Pinpoint the cell where the given text exists, returning its [X, Y] midpoint coordinate. 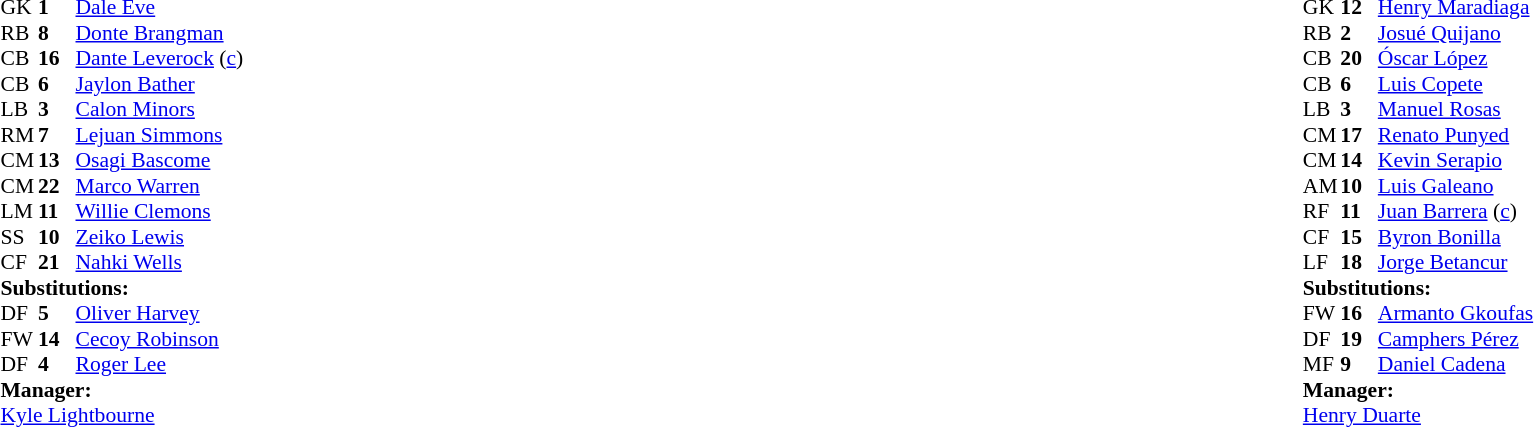
Willie Clemons [160, 211]
Donte Brangman [160, 33]
Jorge Betancur [1456, 263]
LF [1322, 263]
Armanto Gkoufas [1456, 313]
AM [1322, 186]
RM [19, 135]
RF [1322, 211]
Camphers Pérez [1456, 339]
Jaylon Bather [160, 84]
19 [1359, 339]
20 [1359, 59]
Nahki Wells [160, 263]
Daniel Cadena [1456, 365]
Byron Bonilla [1456, 237]
Renato Punyed [1456, 135]
Osagi Bascome [160, 161]
18 [1359, 263]
Luis Galeano [1456, 186]
9 [1359, 365]
Lejuan Simmons [160, 135]
13 [57, 161]
22 [57, 186]
5 [57, 313]
SS [19, 237]
Dante Leverock (c) [160, 59]
2 [1359, 33]
Marco Warren [160, 186]
Calon Minors [160, 109]
Manuel Rosas [1456, 109]
Luis Copete [1456, 84]
4 [57, 365]
Kevin Serapio [1456, 161]
Óscar López [1456, 59]
LM [19, 211]
Josué Quijano [1456, 33]
7 [57, 135]
21 [57, 263]
Juan Barrera (c) [1456, 211]
Roger Lee [160, 365]
15 [1359, 237]
MF [1322, 365]
Zeiko Lewis [160, 237]
17 [1359, 135]
Cecoy Robinson [160, 339]
8 [57, 33]
Oliver Harvey [160, 313]
